Provide the [x, y] coordinate of the cell's center where the given text is located.  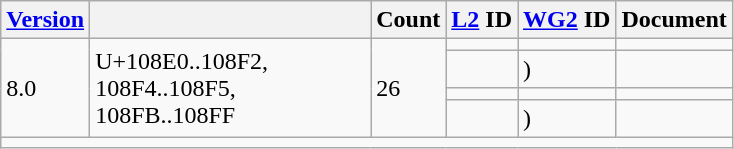
Count [408, 20]
Document [674, 20]
WG2 ID [567, 20]
U+108E0..108F2, 108F4..108F5, 108FB..108FF [230, 88]
L2 ID [482, 20]
8.0 [46, 88]
26 [408, 88]
Version [46, 20]
